Scan for the cell matching the given text and deliver its [x, y] coordinate at center. 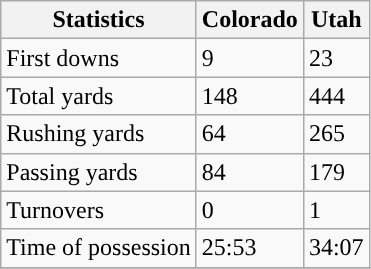
25:53 [250, 248]
Colorado [250, 20]
Time of possession [99, 248]
Passing yards [99, 172]
64 [250, 134]
0 [250, 210]
265 [336, 134]
179 [336, 172]
9 [250, 58]
148 [250, 96]
Utah [336, 20]
Total yards [99, 96]
First downs [99, 58]
Turnovers [99, 210]
Statistics [99, 20]
34:07 [336, 248]
Rushing yards [99, 134]
23 [336, 58]
84 [250, 172]
1 [336, 210]
444 [336, 96]
